Pinpoint the cell where the given text exists, returning its (X, Y) midpoint coordinate. 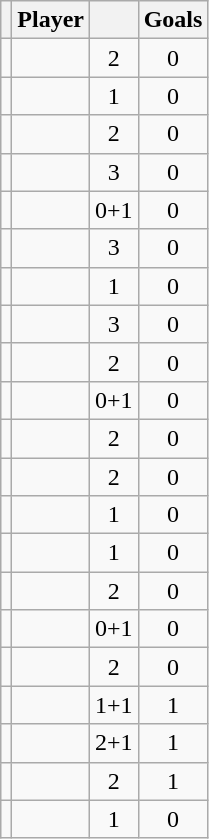
Goals (173, 20)
1+1 (114, 705)
Player (51, 20)
2+1 (114, 743)
